Scan for the cell matching the given text and deliver its [X, Y] coordinate at center. 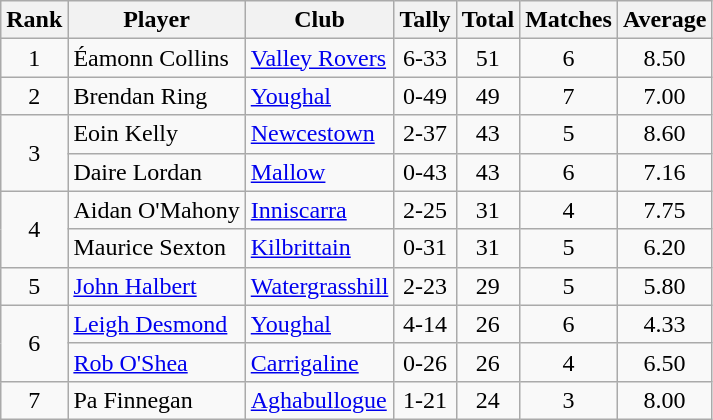
Kilbrittain [320, 248]
Valley Rovers [320, 58]
Maurice Sexton [156, 248]
0-49 [425, 96]
Average [664, 20]
8.50 [664, 58]
2-37 [425, 134]
2 [34, 96]
6-33 [425, 58]
Rank [34, 20]
Aidan O'Mahony [156, 210]
Leigh Desmond [156, 324]
6.20 [664, 248]
4.33 [664, 324]
7.16 [664, 172]
Carrigaline [320, 362]
Rob O'Shea [156, 362]
24 [488, 400]
6.50 [664, 362]
Mallow [320, 172]
7.75 [664, 210]
Watergrasshill [320, 286]
1-21 [425, 400]
Daire Lordan [156, 172]
John Halbert [156, 286]
Aghabullogue [320, 400]
29 [488, 286]
0-43 [425, 172]
8.60 [664, 134]
49 [488, 96]
Club [320, 20]
7.00 [664, 96]
0-26 [425, 362]
2-25 [425, 210]
5.80 [664, 286]
0-31 [425, 248]
Tally [425, 20]
Matches [569, 20]
Pa Finnegan [156, 400]
4-14 [425, 324]
8.00 [664, 400]
Éamonn Collins [156, 58]
51 [488, 58]
Inniscarra [320, 210]
2-23 [425, 286]
Player [156, 20]
Eoin Kelly [156, 134]
Newcestown [320, 134]
Total [488, 20]
1 [34, 58]
Brendan Ring [156, 96]
